From the cell containing the given text, extract its center point as (x, y) coordinate. 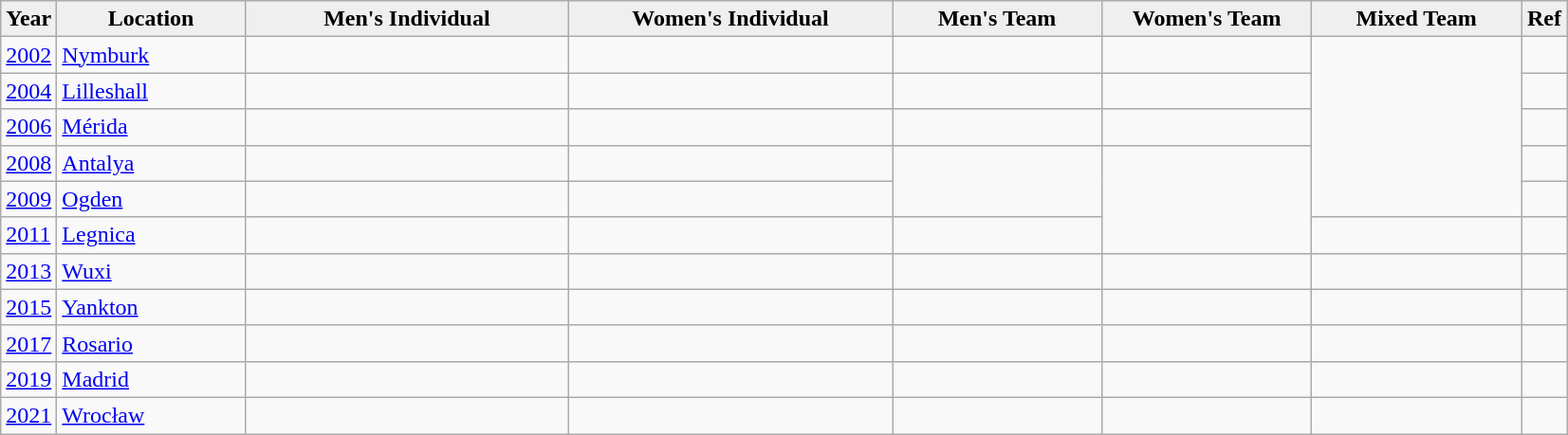
2017 (28, 343)
2011 (28, 235)
Antalya (152, 163)
Ogden (152, 199)
Nymburk (152, 55)
2008 (28, 163)
2002 (28, 55)
Lilleshall (152, 91)
2019 (28, 379)
Madrid (152, 379)
2009 (28, 199)
2006 (28, 127)
Mixed Team (1417, 19)
Year (28, 19)
2015 (28, 307)
Mérida (152, 127)
Men's Individual (406, 19)
Yankton (152, 307)
2013 (28, 271)
Ref (1544, 19)
Women's Individual (730, 19)
Women's Team (1207, 19)
Legnica (152, 235)
Men's Team (996, 19)
Wuxi (152, 271)
Rosario (152, 343)
Location (152, 19)
Wrocław (152, 415)
2004 (28, 91)
2021 (28, 415)
